Extract the [X, Y] coordinate from the center of the cell holding the provided text.  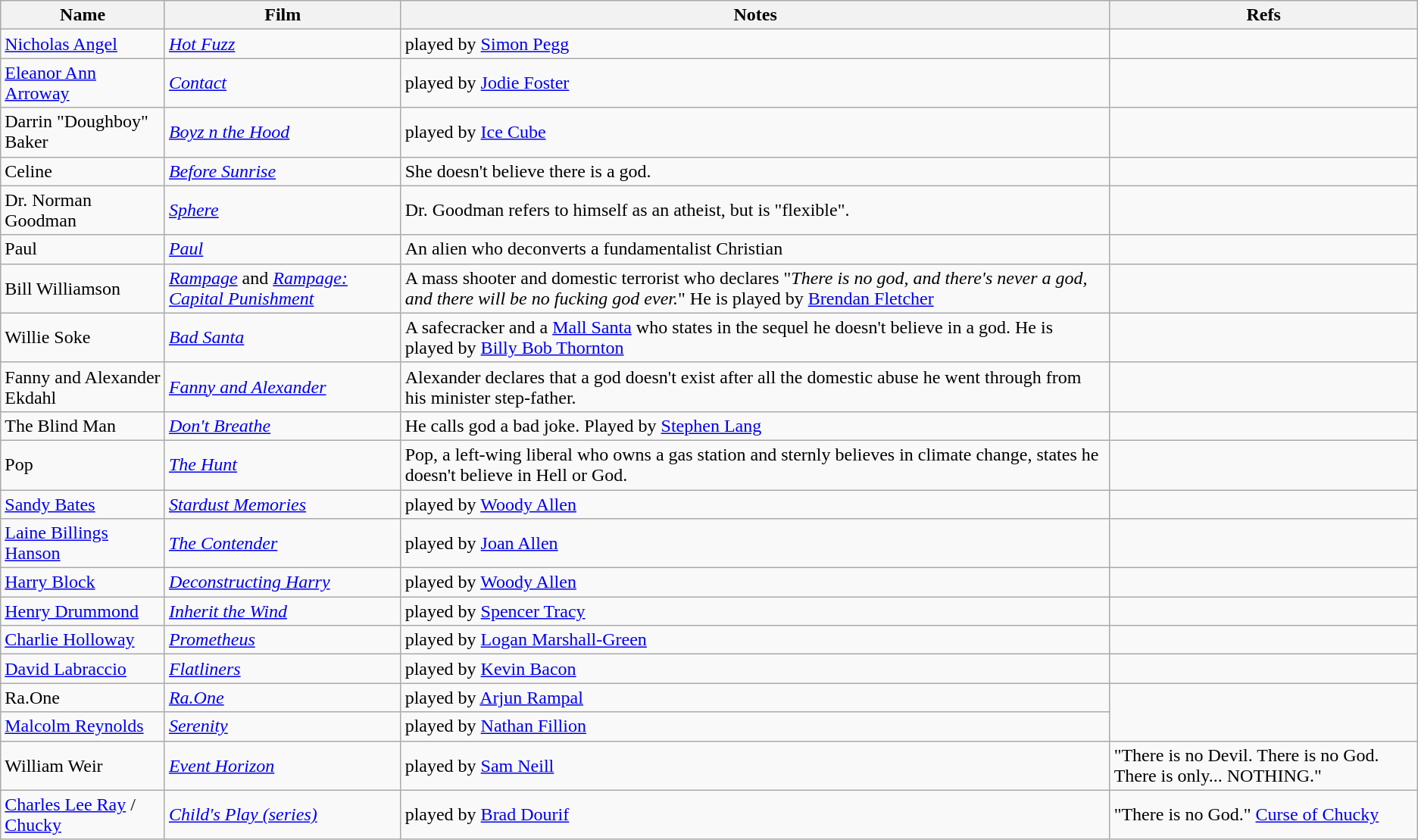
Darrin "Doughboy" Baker [83, 132]
Henry Drummond [83, 611]
Serenity [283, 726]
Dr. Norman Goodman [83, 211]
Fanny and Alexander Ekdahl [83, 386]
played by Brad Dourif [755, 815]
Dr. Goodman refers to himself as an atheist, but is "flexible". [755, 211]
Bad Santa [283, 338]
An alien who deconverts a fundamentalist Christian [755, 249]
Celine [83, 171]
Contact [283, 83]
Event Horizon [283, 765]
Flatliners [283, 669]
The Hunt [283, 465]
played by Arjun Rampal [755, 698]
Name [83, 15]
played by Ice Cube [755, 132]
played by Spencer Tracy [755, 611]
Film [283, 15]
Inherit the Wind [283, 611]
played by Simon Pegg [755, 44]
Stardust Memories [283, 504]
Pop, a left-wing liberal who owns a gas station and sternly believes in climate change, states he doesn't believe in Hell or God. [755, 465]
William Weir [83, 765]
Refs [1263, 15]
Eleanor Ann Arroway [83, 83]
Before Sunrise [283, 171]
Bill Williamson [83, 288]
played by Logan Marshall-Green [755, 640]
played by Sam Neill [755, 765]
Hot Fuzz [283, 44]
The Blind Man [83, 426]
Charles Lee Ray / Chucky [83, 815]
The Contender [283, 544]
Rampage and Rampage: Capital Punishment [283, 288]
played by Nathan Fillion [755, 726]
Prometheus [283, 640]
Harry Block [83, 582]
Nicholas Angel [83, 44]
She doesn't believe there is a god. [755, 171]
Willie Soke [83, 338]
Sphere [283, 211]
Notes [755, 15]
Don't Breathe [283, 426]
Deconstructing Harry [283, 582]
Fanny and Alexander [283, 386]
Malcolm Reynolds [83, 726]
Pop [83, 465]
A safecracker and a Mall Santa who states in the sequel he doesn't believe in a god. He is played by Billy Bob Thornton [755, 338]
Child's Play (series) [283, 815]
Alexander declares that a god doesn't exist after all the domestic abuse he went through from his minister step-father. [755, 386]
"There is no God." Curse of Chucky [1263, 815]
played by Joan Allen [755, 544]
"There is no Devil. There is no God. There is only... NOTHING." [1263, 765]
Charlie Holloway [83, 640]
He calls god a bad joke. Played by Stephen Lang [755, 426]
David Labraccio [83, 669]
Sandy Bates [83, 504]
played by Kevin Bacon [755, 669]
Boyz n the Hood [283, 132]
played by Jodie Foster [755, 83]
Laine Billings Hanson [83, 544]
